Detect which cell encompasses the target text, then output its (x, y) center coordinate. 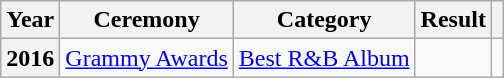
Ceremony (147, 20)
Grammy Awards (147, 58)
Year (30, 20)
2016 (30, 58)
Category (324, 20)
Best R&B Album (324, 58)
Result (453, 20)
